From the cell containing the given text, extract its center point as (x, y) coordinate. 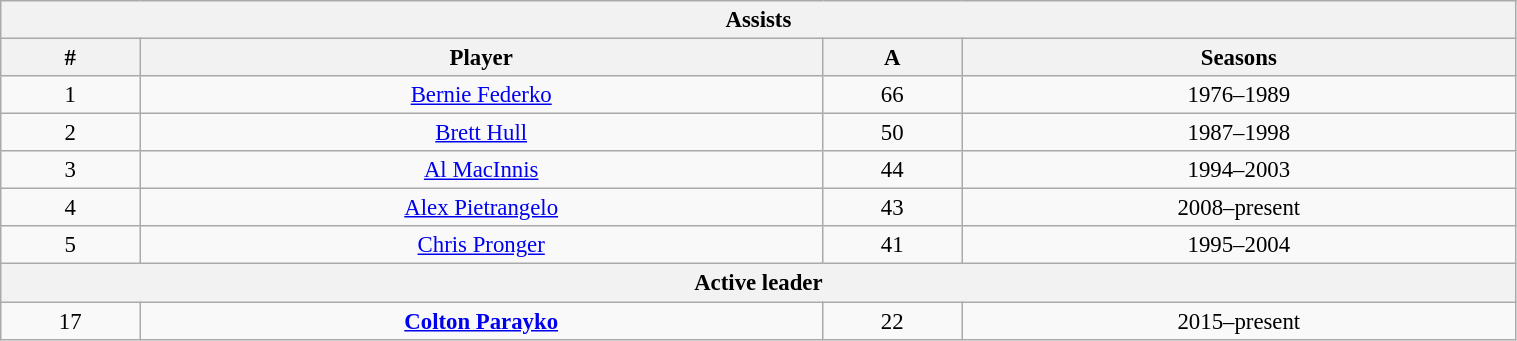
Bernie Federko (482, 95)
50 (892, 133)
2008–present (1239, 208)
Chris Pronger (482, 245)
1987–1998 (1239, 133)
2 (70, 133)
44 (892, 170)
Active leader (758, 283)
4 (70, 208)
43 (892, 208)
5 (70, 245)
A (892, 58)
Colton Parayko (482, 321)
1976–1989 (1239, 95)
66 (892, 95)
Alex Pietrangelo (482, 208)
Brett Hull (482, 133)
3 (70, 170)
Assists (758, 20)
17 (70, 321)
Al MacInnis (482, 170)
1994–2003 (1239, 170)
1 (70, 95)
# (70, 58)
2015–present (1239, 321)
1995–2004 (1239, 245)
Player (482, 58)
41 (892, 245)
Seasons (1239, 58)
22 (892, 321)
